Capture the cell that displays the provided text and extract its (x, y) central coordinate. 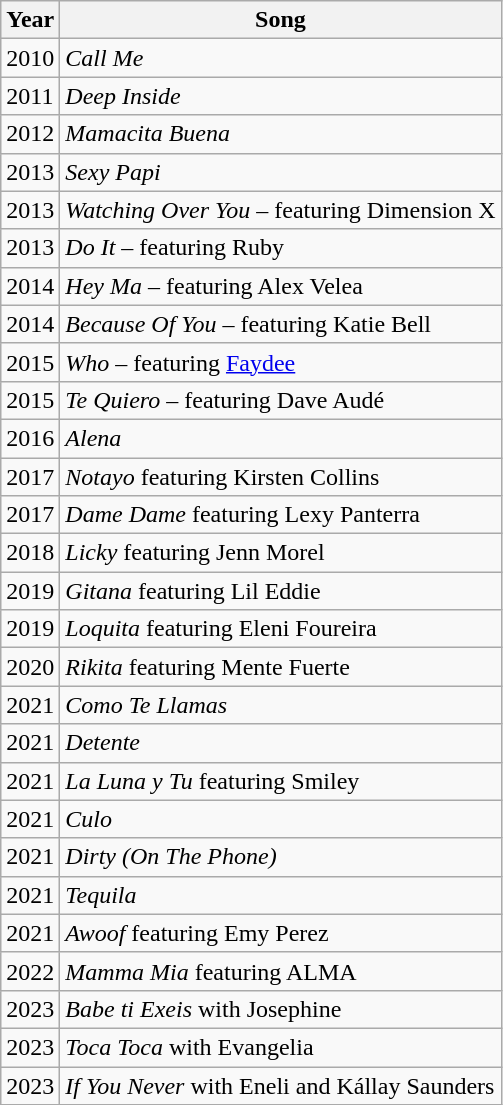
Licky featuring Jenn Morel (280, 553)
2020 (30, 667)
Dame Dame featuring Lexy Panterra (280, 515)
Gitana featuring Lil Eddie (280, 591)
Hey Ma – featuring Alex Velea (280, 286)
Notayo featuring Kirsten Collins (280, 477)
Culo (280, 819)
2012 (30, 134)
Rikita featuring Mente Fuerte (280, 667)
Deep Inside (280, 96)
Toca Toca with Evangelia (280, 1047)
Watching Over You – featuring Dimension X (280, 210)
2018 (30, 553)
Awoof featuring Emy Perez (280, 933)
Te Quiero – featuring Dave Audé (280, 400)
Alena (280, 438)
Song (280, 20)
Babe ti Exeis with Josephine (280, 1009)
Call Me (280, 58)
Mamacita Buena (280, 134)
Como Te Llamas (280, 705)
Loquita featuring Eleni Foureira (280, 629)
Who – featuring Faydee (280, 362)
Sexy Papi (280, 172)
Do It – featuring Ruby (280, 248)
Mamma Mia featuring ALMA (280, 971)
Tequila (280, 895)
If You Never with Eneli and Kállay Saunders (280, 1085)
2010 (30, 58)
La Luna y Tu featuring Smiley (280, 781)
2016 (30, 438)
2022 (30, 971)
Year (30, 20)
2011 (30, 96)
Detente (280, 743)
Dirty (On The Phone) (280, 857)
Because Of You – featuring Katie Bell (280, 324)
